Detect which cell encompasses the target text, then output its [X, Y] center coordinate. 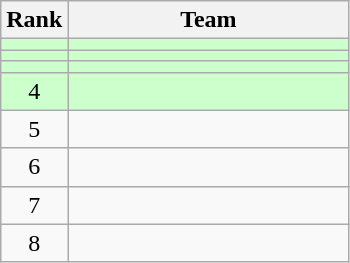
5 [34, 129]
Rank [34, 20]
8 [34, 243]
4 [34, 91]
7 [34, 205]
6 [34, 167]
Team [208, 20]
